Detect which cell encompasses the target text, then output its (x, y) center coordinate. 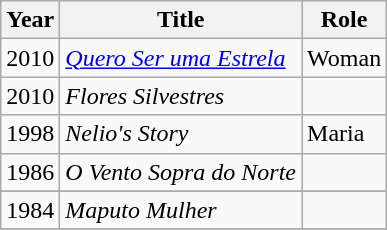
Title (181, 20)
Role (344, 20)
Nelio's Story (181, 134)
Flores Silvestres (181, 96)
Year (30, 20)
Maria (344, 134)
Quero Ser uma Estrela (181, 58)
1986 (30, 172)
O Vento Sopra do Norte (181, 172)
1984 (30, 210)
Maputo Mulher (181, 210)
1998 (30, 134)
Woman (344, 58)
